Return (X, Y) of the center of cell containing provided text 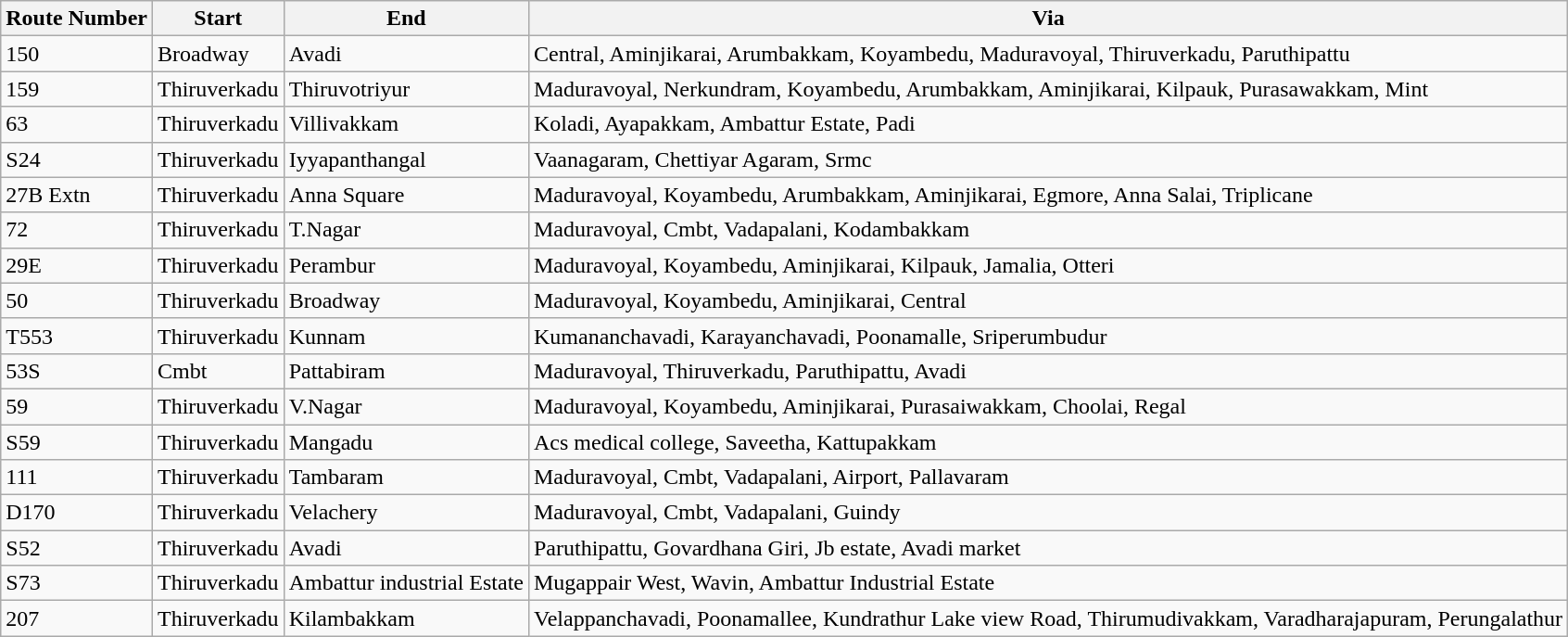
Maduravoyal, Koyambedu, Aminjikarai, Kilpauk, Jamalia, Otteri (1047, 265)
Iyyapanthangal (406, 159)
Koladi, Ayapakkam, Ambattur Estate, Padi (1047, 124)
Cmbt (218, 371)
111 (77, 478)
Maduravoyal, Koyambedu, Aminjikarai, Purasaiwakkam, Choolai, Regal (1047, 406)
50 (77, 300)
Mugappair West, Wavin, Ambattur Industrial Estate (1047, 583)
29E (77, 265)
Route Number (77, 19)
S24 (77, 159)
207 (77, 618)
Villivakkam (406, 124)
S52 (77, 548)
Maduravoyal, Koyambedu, Arumbakkam, Aminjikarai, Egmore, Anna Salai, Triplicane (1047, 195)
53S (77, 371)
Paruthipattu, Govardhana Giri, Jb estate, Avadi market (1047, 548)
59 (77, 406)
S59 (77, 442)
Maduravoyal, Cmbt, Vadapalani, Guindy (1047, 513)
Anna Square (406, 195)
Velachery (406, 513)
Maduravoyal, Cmbt, Vadapalani, Airport, Pallavaram (1047, 478)
Thiruvotriyur (406, 89)
159 (77, 89)
Maduravoyal, Thiruverkadu, Paruthipattu, Avadi (1047, 371)
End (406, 19)
Maduravoyal, Koyambedu, Aminjikarai, Central (1047, 300)
Start (218, 19)
T553 (77, 336)
Via (1047, 19)
Vaanagaram, Chettiyar Agaram, Srmc (1047, 159)
D170 (77, 513)
150 (77, 54)
Kilambakkam (406, 618)
Maduravoyal, Cmbt, Vadapalani, Kodambakkam (1047, 230)
Maduravoyal, Nerkundram, Koyambedu, Arumbakkam, Aminjikarai, Kilpauk, Purasawakkam, Mint (1047, 89)
72 (77, 230)
Kumananchavadi, Karayanchavadi, Poonamalle, Sriperumbudur (1047, 336)
Mangadu (406, 442)
T.Nagar (406, 230)
S73 (77, 583)
Central, Aminjikarai, Arumbakkam, Koyambedu, Maduravoyal, Thiruverkadu, Paruthipattu (1047, 54)
Velappanchavadi, Poonamallee, Kundrathur Lake view Road, Thirumudivakkam, Varadharajapuram, Perungalathur (1047, 618)
Acs medical college, Saveetha, Kattupakkam (1047, 442)
Kunnam (406, 336)
63 (77, 124)
Ambattur industrial Estate (406, 583)
27B Extn (77, 195)
Perambur (406, 265)
Pattabiram (406, 371)
Tambaram (406, 478)
V.Nagar (406, 406)
